Locate the cell with the specified text and output its [x, y] center coordinate. 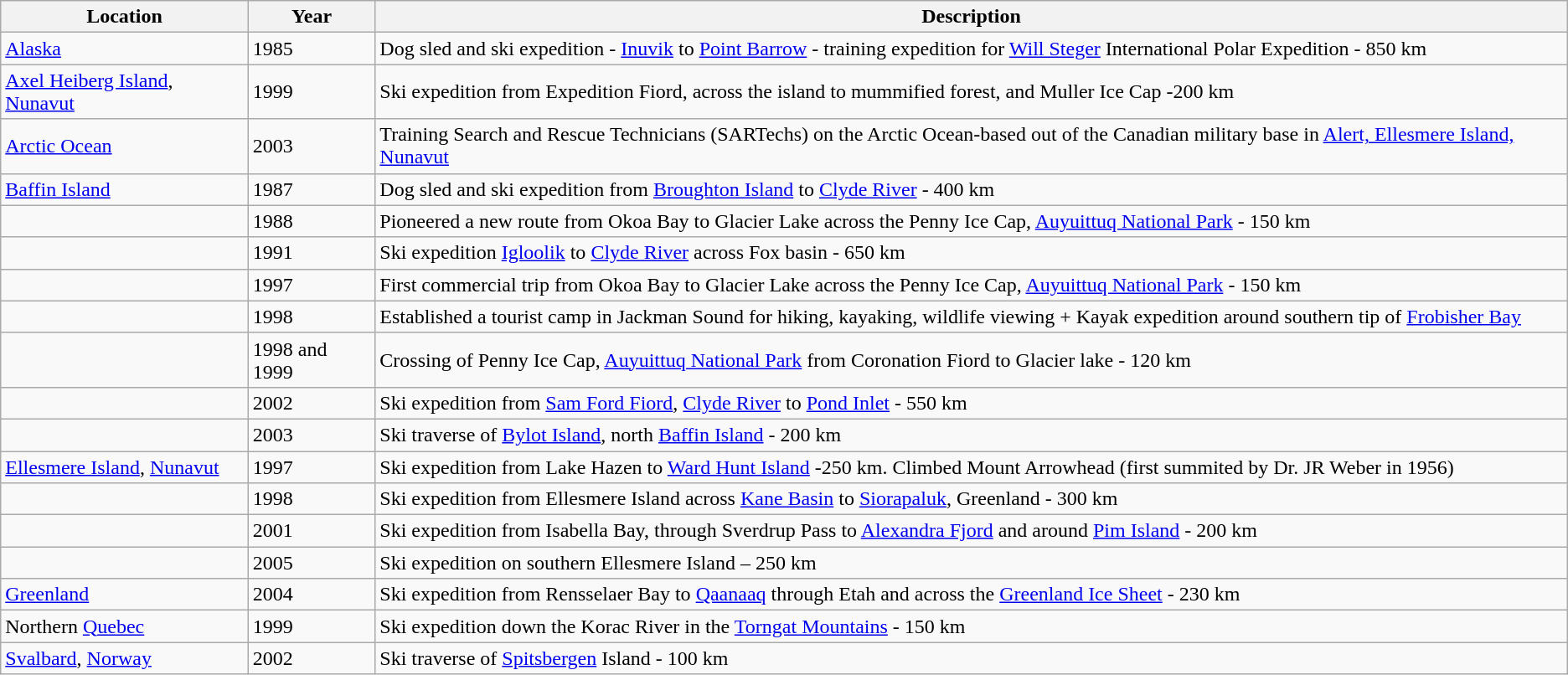
1988 [312, 221]
1985 [312, 49]
1991 [312, 253]
Northern Quebec [125, 626]
2001 [312, 531]
Alaska [125, 49]
Pioneered a new route from Okoa Bay to Glacier Lake across the Penny Ice Cap, Auyuittuq National Park - 150 km [972, 221]
Ellesmere Island, Nunavut [125, 466]
2004 [312, 595]
Svalbard, Norway [125, 658]
Description [972, 17]
Dog sled and ski expedition from Broughton Island to Clyde River - 400 km [972, 189]
Ski expedition from Expedition Fiord, across the island to mummified forest, and Muller Ice Cap -200 km [972, 92]
Axel Heiberg Island, Nunavut [125, 92]
Ski expedition from Isabella Bay, through Sverdrup Pass to Alexandra Fjord and around Pim Island - 200 km [972, 531]
Arctic Ocean [125, 146]
Ski expedition on southern Ellesmere Island – 250 km [972, 563]
Baffin Island [125, 189]
Crossing of Penny Ice Cap, Auyuittuq National Park from Coronation Fiord to Glacier lake - 120 km [972, 360]
Ski traverse of Bylot Island, north Baffin Island - 200 km [972, 435]
Year [312, 17]
Ski traverse of Spitsbergen Island - 100 km [972, 658]
First commercial trip from Okoa Bay to Glacier Lake across the Penny Ice Cap, Auyuittuq National Park - 150 km [972, 285]
Ski expedition Igloolik to Clyde River across Fox basin - 650 km [972, 253]
Ski expedition down the Korac River in the Torngat Mountains - 150 km [972, 626]
Dog sled and ski expedition - Inuvik to Point Barrow - training expedition for Will Steger International Polar Expedition - 850 km [972, 49]
Location [125, 17]
Ski expedition from Rensselaer Bay to Qaanaaq through Etah and across the Greenland Ice Sheet - 230 km [972, 595]
Training Search and Rescue Technicians (SARTechs) on the Arctic Ocean-based out of the Canadian military base in Alert, Ellesmere Island, Nunavut [972, 146]
2005 [312, 563]
Ski expedition from Sam Ford Fiord, Clyde River to Pond Inlet - 550 km [972, 403]
Ski expedition from Ellesmere Island across Kane Basin to Siorapaluk, Greenland - 300 km [972, 499]
1987 [312, 189]
Greenland [125, 595]
1998 and 1999 [312, 360]
Established a tourist camp in Jackman Sound for hiking, kayaking, wildlife viewing + Kayak expedition around southern tip of Frobisher Bay [972, 317]
Ski expedition from Lake Hazen to Ward Hunt Island -250 km. Climbed Mount Arrowhead (first summited by Dr. JR Weber in 1956) [972, 466]
